For the text-containing cell, return its midpoint in (X, Y) coordinate format. 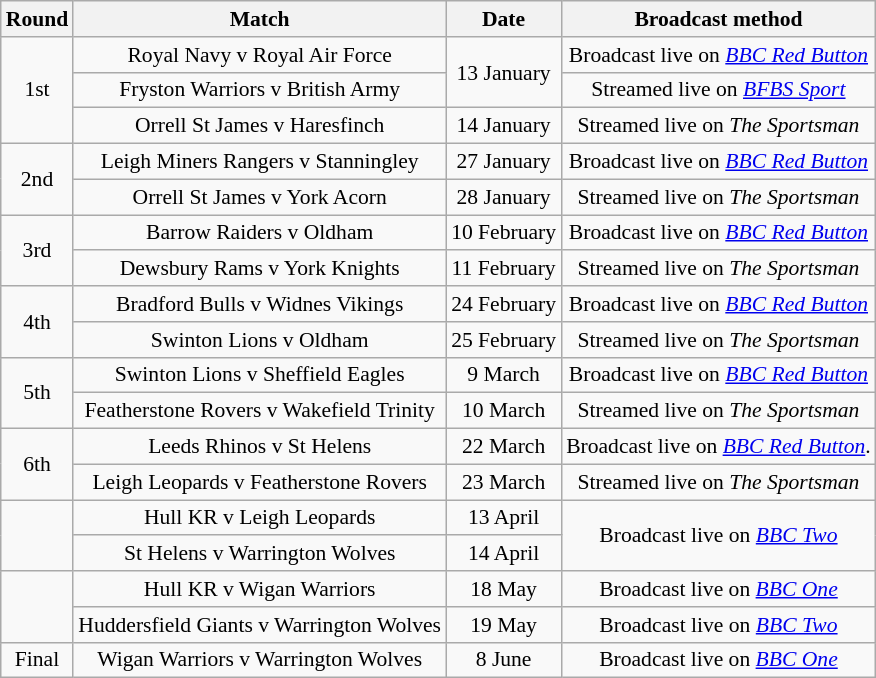
Huddersfield Giants v Warrington Wolves (260, 625)
5th (38, 392)
Broadcast live on BBC Red Button. (718, 447)
Round (38, 19)
Swinton Lions v Oldham (260, 340)
2nd (38, 180)
Broadcast method (718, 19)
27 January (504, 162)
Wigan Warriors v Warrington Wolves (260, 660)
Final (38, 660)
3rd (38, 250)
13 April (504, 518)
Leigh Miners Rangers v Stanningley (260, 162)
Date (504, 19)
14 April (504, 554)
14 January (504, 126)
6th (38, 464)
Royal Navy v Royal Air Force (260, 55)
Bradford Bulls v Widnes Vikings (260, 304)
Barrow Raiders v Oldham (260, 233)
Leeds Rhinos v St Helens (260, 447)
28 January (504, 197)
1st (38, 90)
4th (38, 322)
24 February (504, 304)
13 January (504, 72)
23 March (504, 482)
19 May (504, 625)
Streamed live on BFBS Sport (718, 90)
Fryston Warriors v British Army (260, 90)
Match (260, 19)
Leigh Leopards v Featherstone Rovers (260, 482)
Orrell St James v Haresfinch (260, 126)
18 May (504, 589)
9 March (504, 375)
Featherstone Rovers v Wakefield Trinity (260, 411)
Hull KR v Leigh Leopards (260, 518)
St Helens v Warrington Wolves (260, 554)
Orrell St James v York Acorn (260, 197)
25 February (504, 340)
Swinton Lions v Sheffield Eagles (260, 375)
10 February (504, 233)
22 March (504, 447)
8 June (504, 660)
Dewsbury Rams v York Knights (260, 269)
10 March (504, 411)
11 February (504, 269)
Hull KR v Wigan Warriors (260, 589)
